Output the (x, y) coordinate of the center of the cell containing the given text.  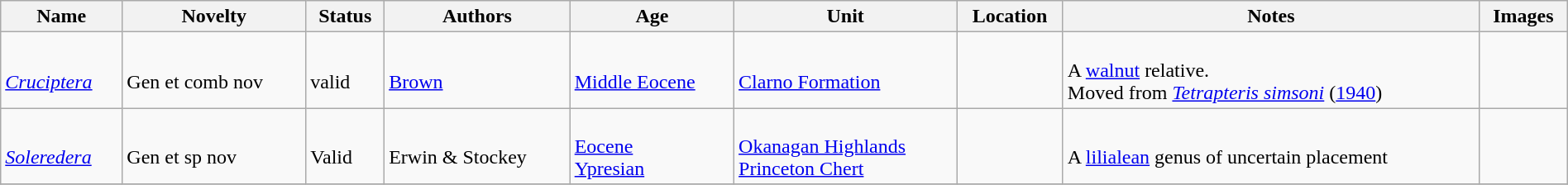
Middle Eocene (652, 70)
A lilialean genus of uncertain placement (1270, 146)
Cruciptera (61, 70)
EoceneYpresian (652, 146)
Valid (346, 146)
Status (346, 17)
Soleredera (61, 146)
Okanagan HighlandsPrinceton Chert (845, 146)
Gen et sp nov (214, 146)
Brown (478, 70)
Notes (1270, 17)
Erwin & Stockey (478, 146)
Name (61, 17)
Location (1011, 17)
valid (346, 70)
Authors (478, 17)
Gen et comb nov (214, 70)
A walnut relative. Moved from Tetrapteris simsoni (1940) (1270, 70)
Novelty (214, 17)
Clarno Formation (845, 70)
Images (1523, 17)
Age (652, 17)
Unit (845, 17)
